Provide the (X, Y) coordinate of the cell's center where the given text is located.  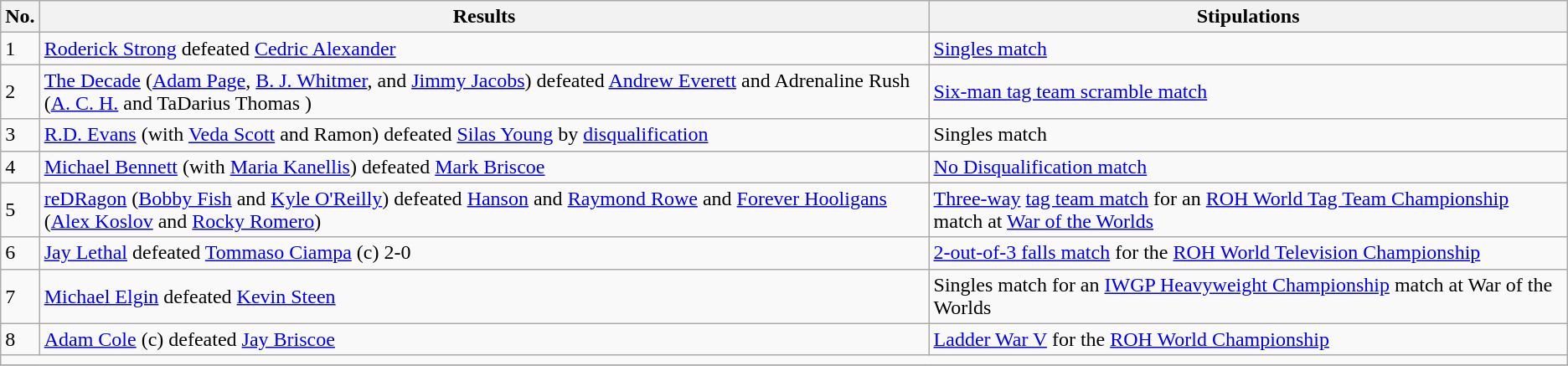
Roderick Strong defeated Cedric Alexander (484, 49)
Michael Elgin defeated Kevin Steen (484, 296)
Jay Lethal defeated Tommaso Ciampa (c) 2-0 (484, 253)
No Disqualification match (1248, 167)
Ladder War V for the ROH World Championship (1248, 339)
reDRagon (Bobby Fish and Kyle O'Reilly) defeated Hanson and Raymond Rowe and Forever Hooligans (Alex Koslov and Rocky Romero) (484, 209)
1 (20, 49)
8 (20, 339)
No. (20, 17)
R.D. Evans (with Veda Scott and Ramon) defeated Silas Young by disqualification (484, 135)
Three-way tag team match for an ROH World Tag Team Championship match at War of the Worlds (1248, 209)
7 (20, 296)
Adam Cole (c) defeated Jay Briscoe (484, 339)
Results (484, 17)
2 (20, 92)
Six-man tag team scramble match (1248, 92)
3 (20, 135)
2-out-of-3 falls match for the ROH World Television Championship (1248, 253)
6 (20, 253)
Stipulations (1248, 17)
5 (20, 209)
Singles match for an IWGP Heavyweight Championship match at War of the Worlds (1248, 296)
4 (20, 167)
Michael Bennett (with Maria Kanellis) defeated Mark Briscoe (484, 167)
The Decade (Adam Page, B. J. Whitmer, and Jimmy Jacobs) defeated Andrew Everett and Adrenaline Rush (A. C. H. and TaDarius Thomas ) (484, 92)
